Detect which cell encompasses the target text, then output its [x, y] center coordinate. 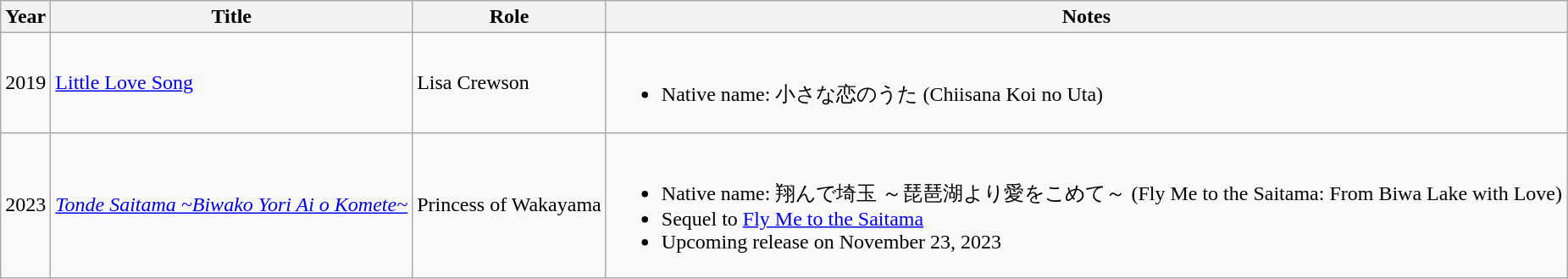
Lisa Crewson [510, 83]
2023 [25, 205]
2019 [25, 83]
Role [510, 17]
Native name: 小さな恋のうた (Chiisana Koi no Uta) [1086, 83]
Tonde Saitama ~Biwako Yori Ai o Komete~ [232, 205]
Native name: 翔んで埼玉 ～琵琶湖より愛をこめて～ (Fly Me to the Saitama: From Biwa Lake with Love)Sequel to Fly Me to the SaitamaUpcoming release on November 23, 2023 [1086, 205]
Little Love Song [232, 83]
Notes [1086, 17]
Title [232, 17]
Year [25, 17]
Princess of Wakayama [510, 205]
